Return the [X, Y] coordinate for the center point of the cell that contains the specified text.  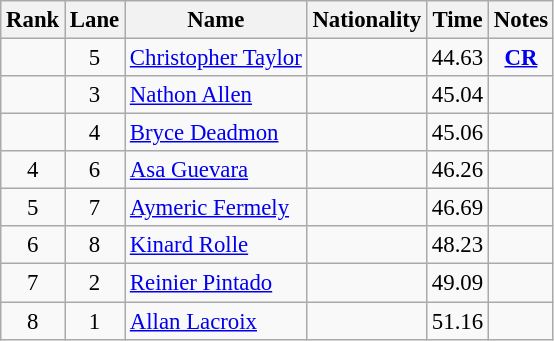
Notes [520, 20]
Kinard Rolle [216, 245]
CR [520, 58]
Rank [33, 20]
Asa Guevara [216, 170]
49.09 [458, 283]
Christopher Taylor [216, 58]
Reinier Pintado [216, 283]
Nathon Allen [216, 95]
44.63 [458, 58]
Name [216, 20]
45.06 [458, 133]
Time [458, 20]
51.16 [458, 321]
Nationality [366, 20]
1 [95, 321]
Aymeric Fermely [216, 208]
2 [95, 283]
48.23 [458, 245]
46.69 [458, 208]
3 [95, 95]
45.04 [458, 95]
46.26 [458, 170]
Allan Lacroix [216, 321]
Lane [95, 20]
Bryce Deadmon [216, 133]
